Scan for the cell matching the given text and deliver its (x, y) coordinate at center. 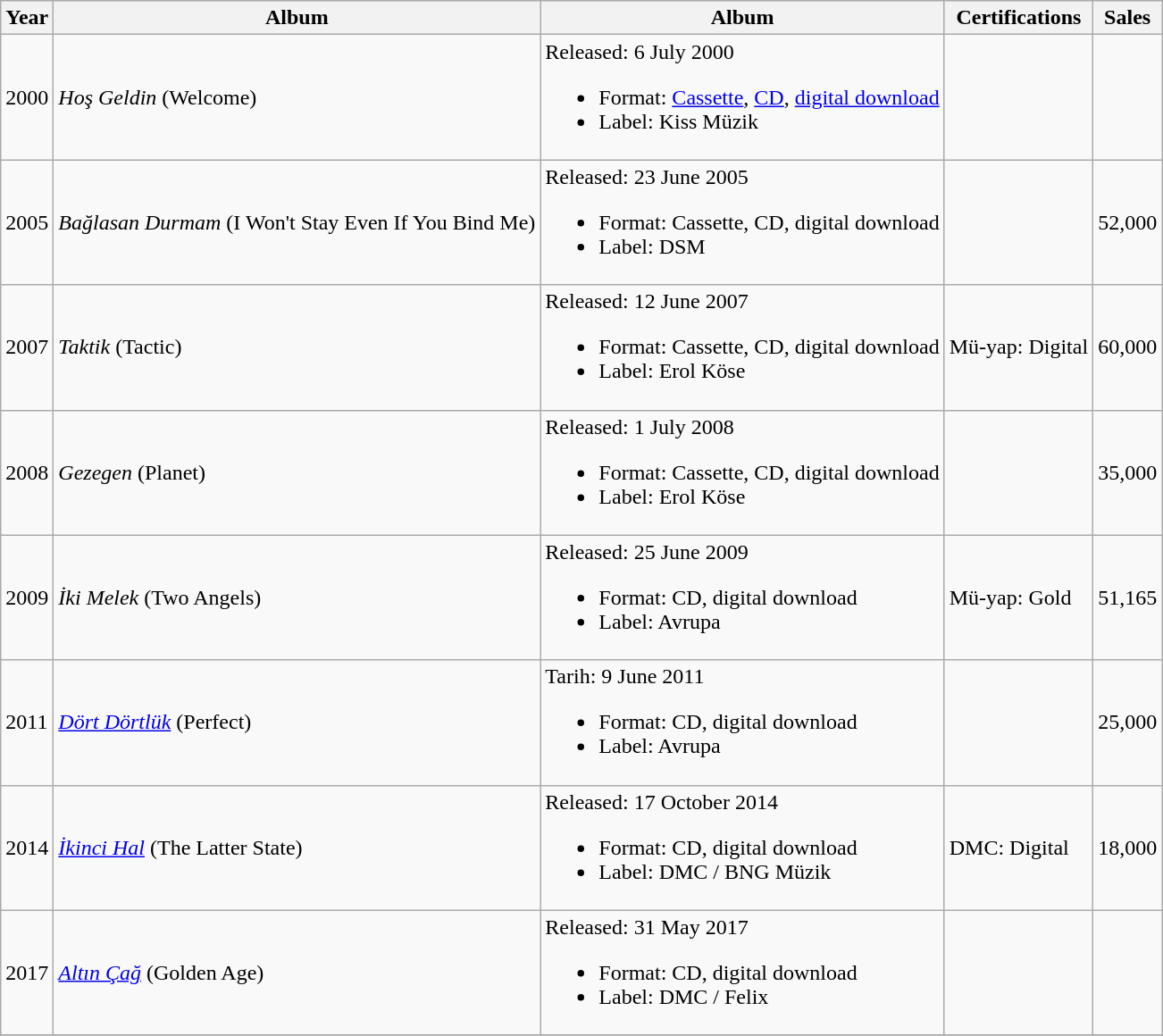
2009 (27, 597)
Released: 23 June 2005Format: Cassette, CD, digital downloadLabel: DSM (742, 222)
Released: 31 May 2017Format: CD, digital downloadLabel: DMC / Felix (742, 973)
51,165 (1127, 597)
25,000 (1127, 723)
Taktik (Tactic) (297, 347)
2005 (27, 222)
Mü-yap: Gold (1018, 597)
Released: 1 July 2008Format: Cassette, CD, digital downloadLabel: Erol Köse (742, 472)
Altın Çağ (Golden Age) (297, 973)
İki Melek (Two Angels) (297, 597)
Released: 6 July 2000Format: Cassette, CD, digital downloadLabel: Kiss Müzik (742, 97)
İkinci Hal (The Latter State) (297, 848)
Gezegen (Planet) (297, 472)
Released: 12 June 2007Format: Cassette, CD, digital downloadLabel: Erol Köse (742, 347)
Mü-yap: Digital (1018, 347)
2008 (27, 472)
Dört Dörtlük (Perfect) (297, 723)
Released: 17 October 2014Format: CD, digital downloadLabel: DMC / BNG Müzik (742, 848)
2007 (27, 347)
18,000 (1127, 848)
Tarih: 9 June 2011Format: CD, digital downloadLabel: Avrupa (742, 723)
35,000 (1127, 472)
52,000 (1127, 222)
DMC: Digital (1018, 848)
2017 (27, 973)
Certifications (1018, 18)
Released: 25 June 2009Format: CD, digital downloadLabel: Avrupa (742, 597)
2014 (27, 848)
2000 (27, 97)
Sales (1127, 18)
Year (27, 18)
Hoş Geldin (Welcome) (297, 97)
60,000 (1127, 347)
Bağlasan Durmam (I Won't Stay Even If You Bind Me) (297, 222)
2011 (27, 723)
